From the cell containing the given text, extract its center point as (x, y) coordinate. 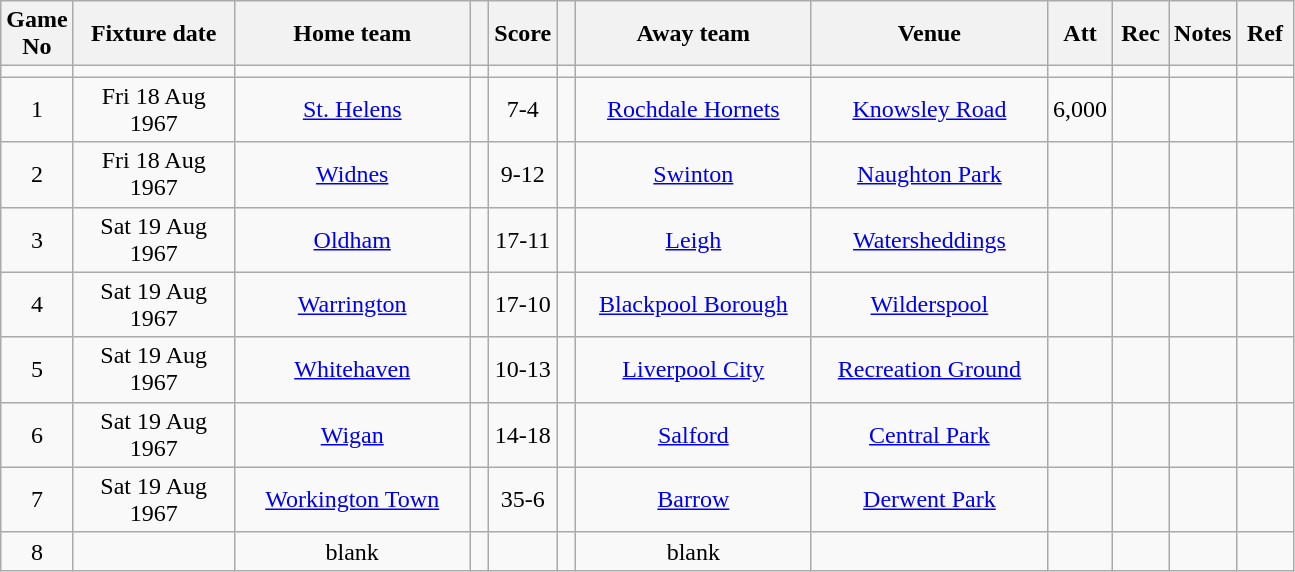
Away team (693, 34)
Notes (1203, 34)
Score (523, 34)
Knowsley Road (929, 110)
Wigan (352, 434)
17-10 (523, 304)
35-6 (523, 500)
Fixture date (154, 34)
2 (37, 174)
Game No (37, 34)
Wilderspool (929, 304)
Barrow (693, 500)
Rec (1141, 34)
Naughton Park (929, 174)
3 (37, 240)
Venue (929, 34)
Oldham (352, 240)
Workington Town (352, 500)
Blackpool Borough (693, 304)
St. Helens (352, 110)
9-12 (523, 174)
6 (37, 434)
7-4 (523, 110)
17-11 (523, 240)
Derwent Park (929, 500)
Leigh (693, 240)
Swinton (693, 174)
7 (37, 500)
Warrington (352, 304)
4 (37, 304)
Salford (693, 434)
5 (37, 370)
Central Park (929, 434)
Recreation Ground (929, 370)
6,000 (1080, 110)
Home team (352, 34)
Att (1080, 34)
Ref (1265, 34)
8 (37, 551)
14-18 (523, 434)
Watersheddings (929, 240)
Widnes (352, 174)
Rochdale Hornets (693, 110)
Whitehaven (352, 370)
10-13 (523, 370)
1 (37, 110)
Liverpool City (693, 370)
